Capture the cell that displays the provided text and extract its [x, y] central coordinate. 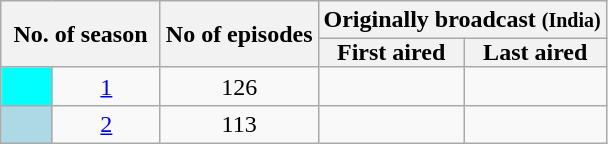
2 [106, 124]
113 [239, 124]
126 [239, 86]
No. of season [81, 34]
1 [106, 86]
Last aired [535, 53]
First aired [391, 53]
Originally broadcast (India) [462, 20]
No of episodes [239, 34]
